Return [X, Y] of the center of cell containing provided text 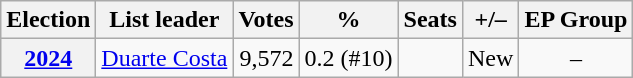
New [490, 58]
List leader [164, 20]
– [576, 58]
% [348, 20]
EP Group [576, 20]
2024 [48, 58]
Duarte Costa [164, 58]
Election [48, 20]
0.2 (#10) [348, 58]
Seats [430, 20]
+/– [490, 20]
Votes [266, 20]
9,572 [266, 58]
